Provide the (X, Y) coordinate of the cell's center where the given text is located.  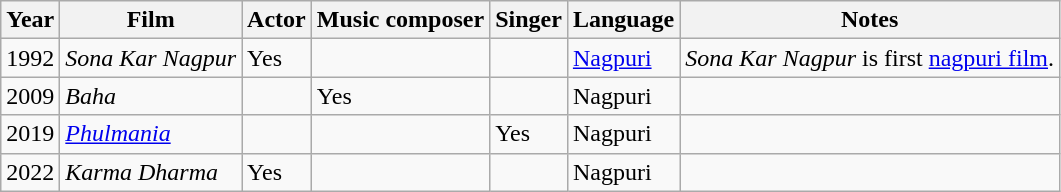
Sona Kar Nagpur (151, 58)
Baha (151, 96)
Music composer (400, 20)
2022 (30, 172)
Film (151, 20)
2019 (30, 134)
Singer (529, 20)
Actor (277, 20)
Phulmania (151, 134)
2009 (30, 96)
1992 (30, 58)
Notes (870, 20)
Sona Kar Nagpur is first nagpuri film. (870, 58)
Language (623, 20)
Year (30, 20)
Karma Dharma (151, 172)
